Capture the cell that displays the provided text and extract its (x, y) central coordinate. 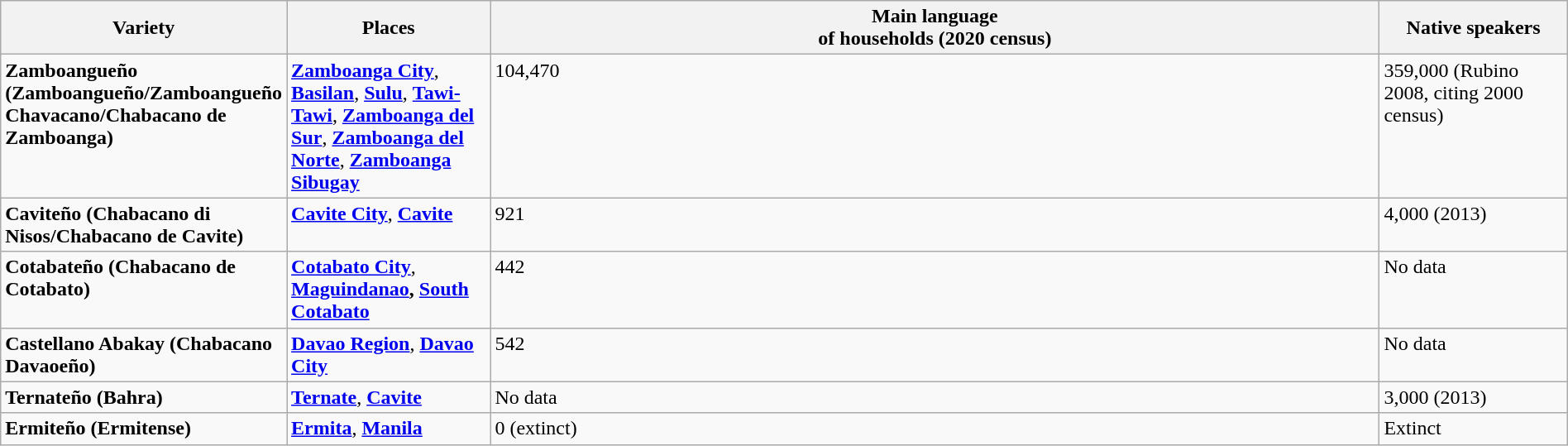
542 (935, 354)
442 (935, 290)
Ternate, Cavite (389, 397)
Cavite City, Cavite (389, 225)
Ermiteño (Ermitense) (144, 429)
Places (389, 28)
Davao Region, Davao City (389, 354)
Ermita, Manila (389, 429)
Main languageof households (2020 census) (935, 28)
Zamboangueño (Zamboangueño/Zamboangueño Chavacano/Chabacano de Zamboanga) (144, 126)
Zamboanga City, Basilan, Sulu, Tawi-Tawi, Zamboanga del Sur, Zamboanga del Norte, Zamboanga Sibugay (389, 126)
Variety (144, 28)
Native speakers (1474, 28)
Caviteño (Chabacano di Nisos/Chabacano de Cavite) (144, 225)
359,000 (Rubino 2008, citing 2000 census) (1474, 126)
104,470 (935, 126)
Castellano Abakay (Chabacano Davaoeño) (144, 354)
Extinct (1474, 429)
921 (935, 225)
Cotabato City, Maguindanao, South Cotabato (389, 290)
4,000 (2013) (1474, 225)
3,000 (2013) (1474, 397)
Cotabateño (Chabacano de Cotabato) (144, 290)
Ternateño (Bahra) (144, 397)
0 (extinct) (935, 429)
